Identify which cell holds the provided text, then report its (X, Y) central coordinate. 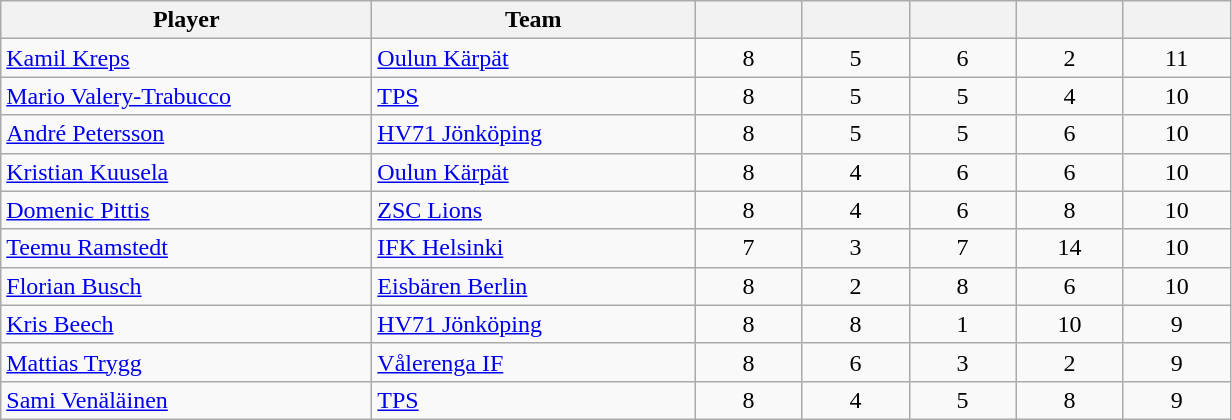
1 (962, 324)
Kris Beech (186, 324)
IFK Helsinki (534, 248)
Domenic Pittis (186, 210)
11 (1176, 58)
Team (534, 20)
Sami Venäläinen (186, 400)
Kamil Kreps (186, 58)
Florian Busch (186, 286)
Eisbären Berlin (534, 286)
Mario Valery-Trabucco (186, 96)
Player (186, 20)
André Petersson (186, 134)
Mattias Trygg (186, 362)
ZSC Lions (534, 210)
Kristian Kuusela (186, 172)
Teemu Ramstedt (186, 248)
Vålerenga IF (534, 362)
14 (1070, 248)
